Return (X, Y) of the center of cell containing provided text 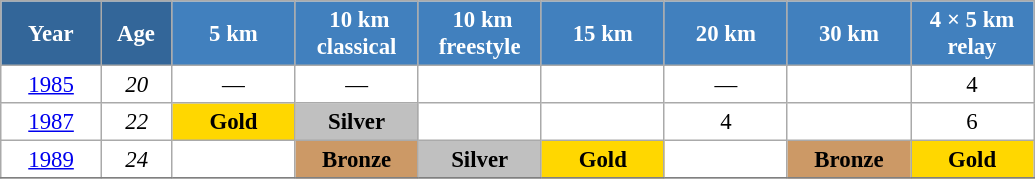
4 × 5 km relay (972, 34)
20 km (726, 34)
15 km (602, 34)
Age (136, 34)
1989 (52, 160)
5 km (234, 34)
1985 (52, 85)
10 km freestyle (480, 34)
22 (136, 122)
24 (136, 160)
Year (52, 34)
30 km (848, 34)
6 (972, 122)
1987 (52, 122)
10 km classical (356, 34)
20 (136, 85)
